Return [x, y] of the center of cell containing provided text 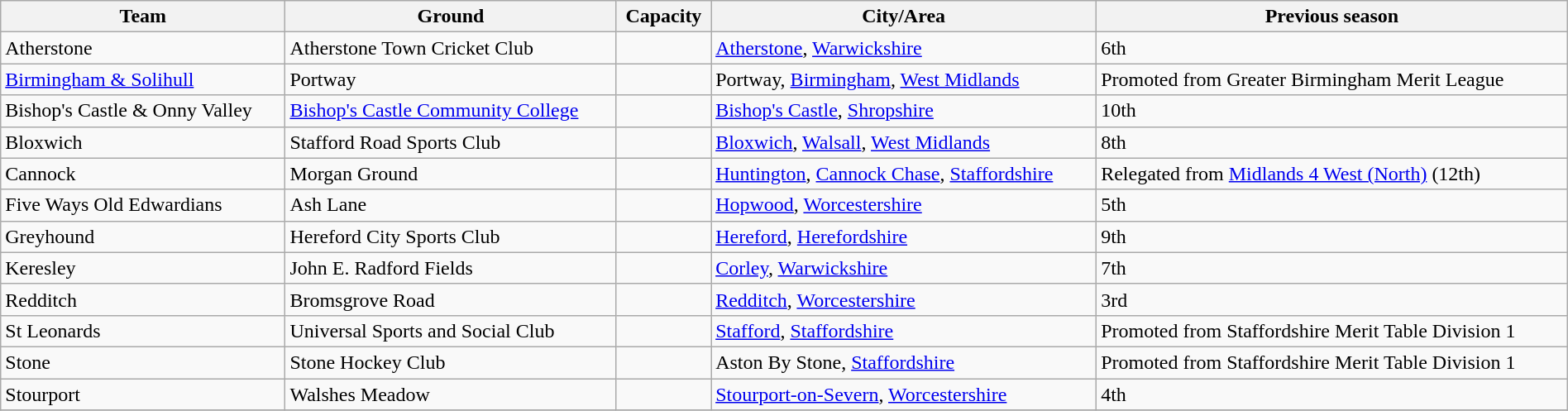
Cannock [143, 174]
Stafford, Staffordshire [904, 331]
Stafford Road Sports Club [451, 142]
Bishop's Castle Community College [451, 111]
5th [1332, 205]
Capacity [663, 17]
7th [1332, 268]
Aston By Stone, Staffordshire [904, 362]
Team [143, 17]
Bishop's Castle & Onny Valley [143, 111]
Corley, Warwickshire [904, 268]
Stone Hockey Club [451, 362]
Stourport-on-Severn, Worcestershire [904, 394]
City/Area [904, 17]
Stone [143, 362]
Five Ways Old Edwardians [143, 205]
Stourport [143, 394]
Walshes Meadow [451, 394]
10th [1332, 111]
Huntington, Cannock Chase, Staffordshire [904, 174]
Bishop's Castle, Shropshire [904, 111]
Redditch [143, 299]
St Leonards [143, 331]
Ash Lane [451, 205]
Portway [451, 79]
9th [1332, 237]
3rd [1332, 299]
Keresley [143, 268]
Universal Sports and Social Club [451, 331]
John E. Radford Fields [451, 268]
Promoted from Greater Birmingham Merit League [1332, 79]
Relegated from Midlands 4 West (North) (12th) [1332, 174]
Previous season [1332, 17]
Bloxwich [143, 142]
8th [1332, 142]
Bromsgrove Road [451, 299]
Redditch, Worcestershire [904, 299]
4th [1332, 394]
Atherstone [143, 48]
Birmingham & Solihull [143, 79]
Morgan Ground [451, 174]
6th [1332, 48]
Hereford, Herefordshire [904, 237]
Hopwood, Worcestershire [904, 205]
Portway, Birmingham, West Midlands [904, 79]
Hereford City Sports Club [451, 237]
Atherstone, Warwickshire [904, 48]
Atherstone Town Cricket Club [451, 48]
Greyhound [143, 237]
Bloxwich, Walsall, West Midlands [904, 142]
Ground [451, 17]
